Provide the [X, Y] coordinate of the cell's center where the given text is located.  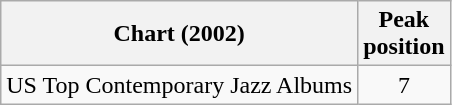
Chart (2002) [180, 34]
US Top Contemporary Jazz Albums [180, 85]
Peakposition [404, 34]
7 [404, 85]
